Find where the given text appears and provide that cell's center as (x, y) coordinate. 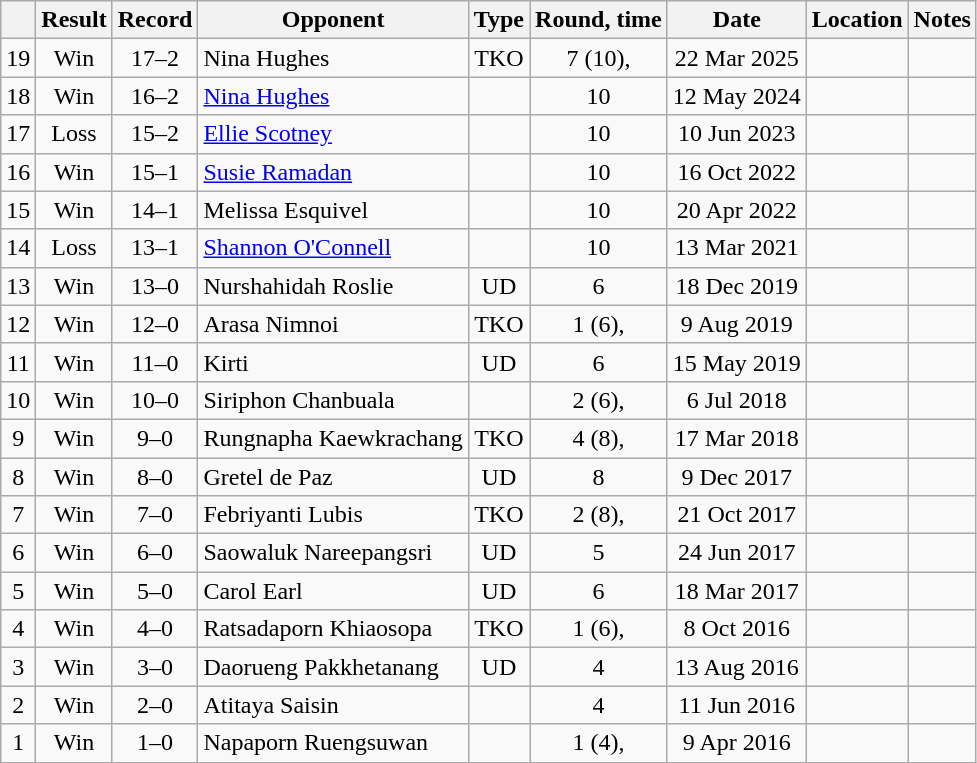
16–2 (155, 96)
5–0 (155, 591)
16 (18, 172)
17 (18, 134)
15 (18, 210)
18 (18, 96)
Round, time (599, 20)
2 (6), (599, 400)
12 (18, 324)
4–0 (155, 629)
Daorueng Pakkhetanang (333, 667)
13 Aug 2016 (736, 667)
13–0 (155, 286)
Febriyanti Lubis (333, 515)
2 (18, 705)
Result (74, 20)
Date (736, 20)
7 (10), (599, 58)
2–0 (155, 705)
Record (155, 20)
Opponent (333, 20)
17 Mar 2018 (736, 438)
Nurshahidah Roslie (333, 286)
1–0 (155, 743)
11–0 (155, 362)
Melissa Esquivel (333, 210)
19 (18, 58)
13 Mar 2021 (736, 248)
1 (18, 743)
9 Aug 2019 (736, 324)
Siriphon Chanbuala (333, 400)
9 Apr 2016 (736, 743)
22 Mar 2025 (736, 58)
Kirti (333, 362)
2 (8), (599, 515)
Location (857, 20)
Napaporn Ruengsuwan (333, 743)
12 May 2024 (736, 96)
13 (18, 286)
16 Oct 2022 (736, 172)
6–0 (155, 553)
Type (498, 20)
18 Dec 2019 (736, 286)
13–1 (155, 248)
Rungnapha Kaewkrachang (333, 438)
Susie Ramadan (333, 172)
4 (8), (599, 438)
10–0 (155, 400)
24 Jun 2017 (736, 553)
21 Oct 2017 (736, 515)
18 Mar 2017 (736, 591)
17–2 (155, 58)
7 (18, 515)
3 (18, 667)
20 Apr 2022 (736, 210)
15–1 (155, 172)
9 (18, 438)
14 (18, 248)
Atitaya Saisin (333, 705)
15 May 2019 (736, 362)
Shannon O'Connell (333, 248)
11 (18, 362)
1 (4), (599, 743)
Ratsadaporn Khiaosopa (333, 629)
Arasa Nimnoi (333, 324)
9–0 (155, 438)
14–1 (155, 210)
Carol Earl (333, 591)
Gretel de Paz (333, 477)
6 Jul 2018 (736, 400)
7–0 (155, 515)
11 Jun 2016 (736, 705)
8–0 (155, 477)
9 Dec 2017 (736, 477)
12–0 (155, 324)
Saowaluk Nareepangsri (333, 553)
15–2 (155, 134)
10 Jun 2023 (736, 134)
Notes (942, 20)
Ellie Scotney (333, 134)
8 Oct 2016 (736, 629)
3–0 (155, 667)
